From the cell containing the given text, extract its center point as (x, y) coordinate. 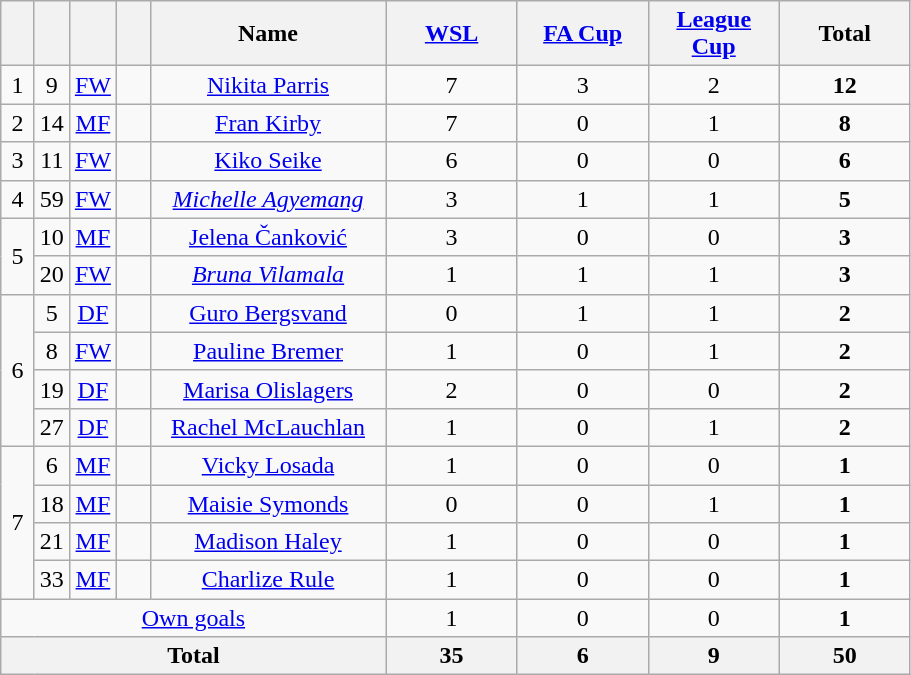
Own goals (194, 618)
Marisa Olislagers (268, 389)
10 (52, 237)
21 (52, 542)
50 (844, 656)
33 (52, 580)
Michelle Agyemang (268, 199)
Madison Haley (268, 542)
59 (52, 199)
4 (18, 199)
18 (52, 503)
20 (52, 275)
27 (52, 427)
35 (452, 656)
12 (844, 85)
Kiko Seike (268, 161)
Name (268, 34)
FA Cup (582, 34)
11 (52, 161)
Jelena Čanković (268, 237)
League Cup (714, 34)
Maisie Symonds (268, 503)
19 (52, 389)
WSL (452, 34)
Nikita Parris (268, 85)
Fran Kirby (268, 123)
14 (52, 123)
Vicky Losada (268, 465)
Rachel McLauchlan (268, 427)
Pauline Bremer (268, 351)
Charlize Rule (268, 580)
Guro Bergsvand (268, 313)
Bruna Vilamala (268, 275)
